Provide the [x, y] coordinate of the cell's center where the given text is located.  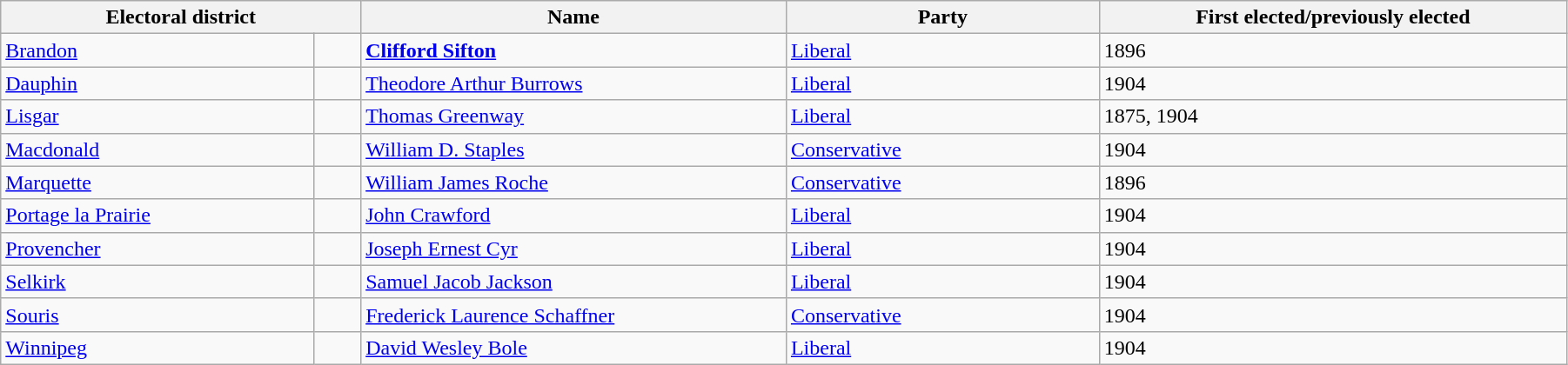
Brandon [157, 50]
Joseph Ernest Cyr [574, 249]
Marquette [157, 182]
John Crawford [574, 216]
Lisgar [157, 116]
William D. Staples [574, 149]
Thomas Greenway [574, 116]
First elected/previously elected [1333, 17]
Electoral district [181, 17]
Name [574, 17]
1875, 1904 [1333, 116]
Dauphin [157, 83]
Portage la Prairie [157, 216]
Selkirk [157, 282]
Frederick Laurence Schaffner [574, 315]
Winnipeg [157, 348]
Party [942, 17]
Souris [157, 315]
Macdonald [157, 149]
Theodore Arthur Burrows [574, 83]
William James Roche [574, 182]
Samuel Jacob Jackson [574, 282]
Provencher [157, 249]
David Wesley Bole [574, 348]
Clifford Sifton [574, 50]
